For the text-containing cell, return its midpoint in [X, Y] coordinate format. 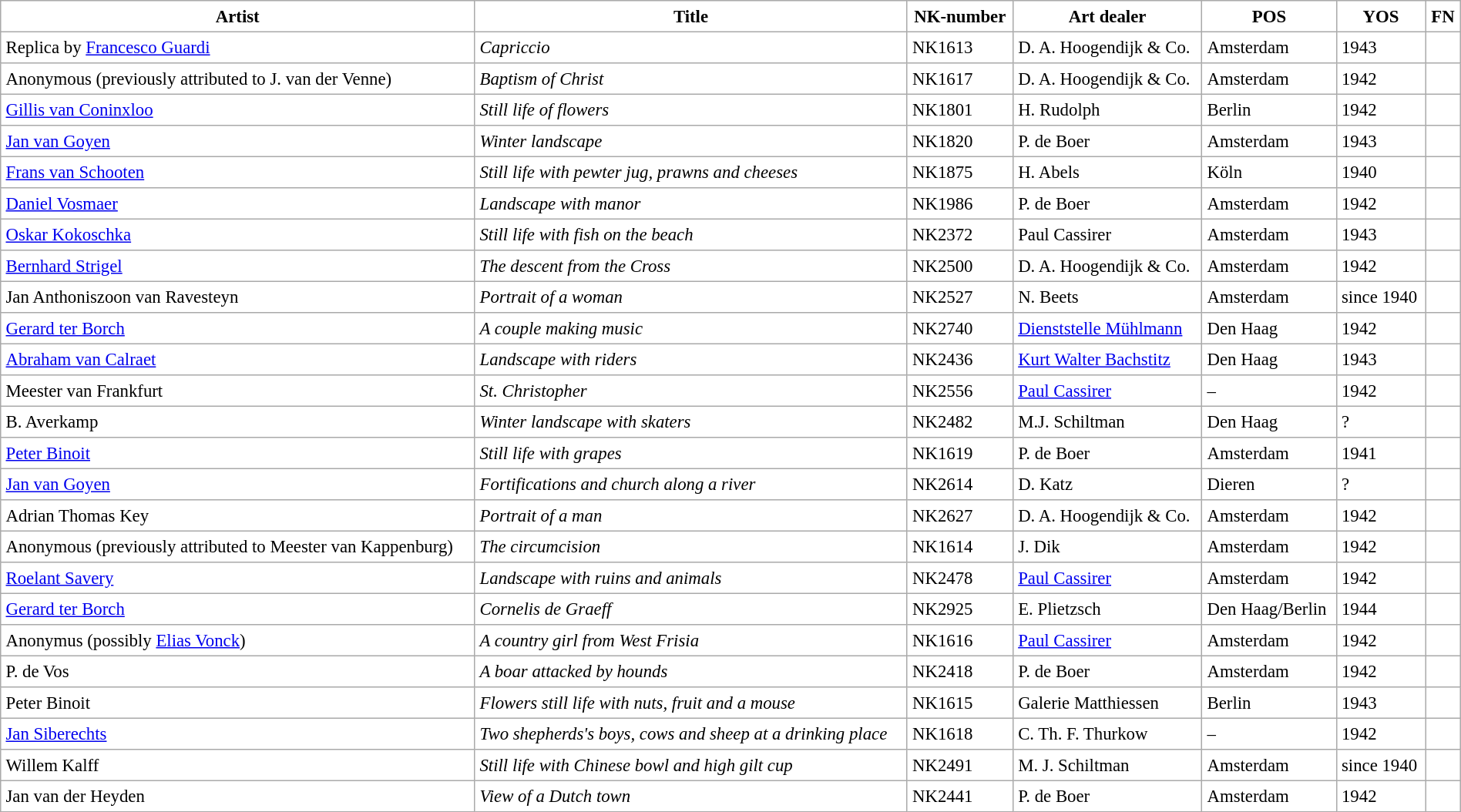
NK1618 [960, 733]
P. de Vos [237, 671]
A boar attacked by hounds [691, 671]
Willem Kalff [237, 765]
Winter landscape [691, 141]
Jan Siberechts [237, 733]
Adrian Thomas Key [237, 515]
NK2482 [960, 421]
NK1801 [960, 109]
NK1616 [960, 640]
Flowers still life with nuts, fruit and a mouse [691, 703]
Oskar Kokoschka [237, 234]
NK2436 [960, 359]
H. Abels [1107, 172]
NK1986 [960, 203]
A couple making music [691, 328]
The descent from the Cross [691, 266]
NK1614 [960, 546]
NK1617 [960, 79]
N. Beets [1107, 297]
E. Plietzsch [1107, 609]
Roelant Savery [237, 578]
H. Rudolph [1107, 109]
M. J. Schiltman [1107, 765]
Landscape with ruins and animals [691, 578]
NK2614 [960, 484]
Köln [1269, 172]
Jan van der Heyden [237, 796]
Baptism of Christ [691, 79]
NK2441 [960, 796]
NK2627 [960, 515]
1944 [1381, 609]
Title [691, 16]
NK1820 [960, 141]
NK1619 [960, 453]
Portrait of a man [691, 515]
Still life with pewter jug, prawns and cheeses [691, 172]
C. Th. F. Thurkow [1107, 733]
Winter landscape with skaters [691, 421]
NK1613 [960, 47]
Anonymous (previously attributed to Meester van Kappenburg) [237, 546]
Anonymus (possibly Elias Vonck) [237, 640]
1941 [1381, 453]
Daniel Vosmaer [237, 203]
Gillis van Coninxloo [237, 109]
1940 [1381, 172]
Capriccio [691, 47]
NK2527 [960, 297]
NK1875 [960, 172]
Jan Anthoniszoon van Ravesteyn [237, 297]
Frans van Schooten [237, 172]
Art dealer [1107, 16]
NK2740 [960, 328]
A country girl from West Frisia [691, 640]
NK1615 [960, 703]
NK2418 [960, 671]
Landscape with manor [691, 203]
B. Averkamp [237, 421]
Replica by Francesco Guardi [237, 47]
D. Katz [1107, 484]
NK2372 [960, 234]
Still life of flowers [691, 109]
Meester van Frankfurt [237, 391]
NK-number [960, 16]
Abraham van Calraet [237, 359]
NK2500 [960, 266]
Dienststelle Mühlmann [1107, 328]
St. Christopher [691, 391]
Portrait of a woman [691, 297]
Still life with fish on the beach [691, 234]
FN [1443, 16]
View of a Dutch town [691, 796]
NK2556 [960, 391]
Still life with grapes [691, 453]
J. Dik [1107, 546]
Anonymous (previously attributed to J. van der Venne) [237, 79]
NK2478 [960, 578]
Landscape with riders [691, 359]
Still life with Chinese bowl and high gilt cup [691, 765]
The circumcision [691, 546]
NK2491 [960, 765]
Den Haag/Berlin [1269, 609]
Bernhard Strigel [237, 266]
POS [1269, 16]
Artist [237, 16]
YOS [1381, 16]
NK2925 [960, 609]
Fortifications and church along a river [691, 484]
Two shepherds's boys, cows and sheep at a drinking place [691, 733]
Dieren [1269, 484]
Cornelis de Graeff [691, 609]
Galerie Matthiessen [1107, 703]
M.J. Schiltman [1107, 421]
Kurt Walter Bachstitz [1107, 359]
